Determine the (x, y) coordinate at the center of the cell enclosing the given text.  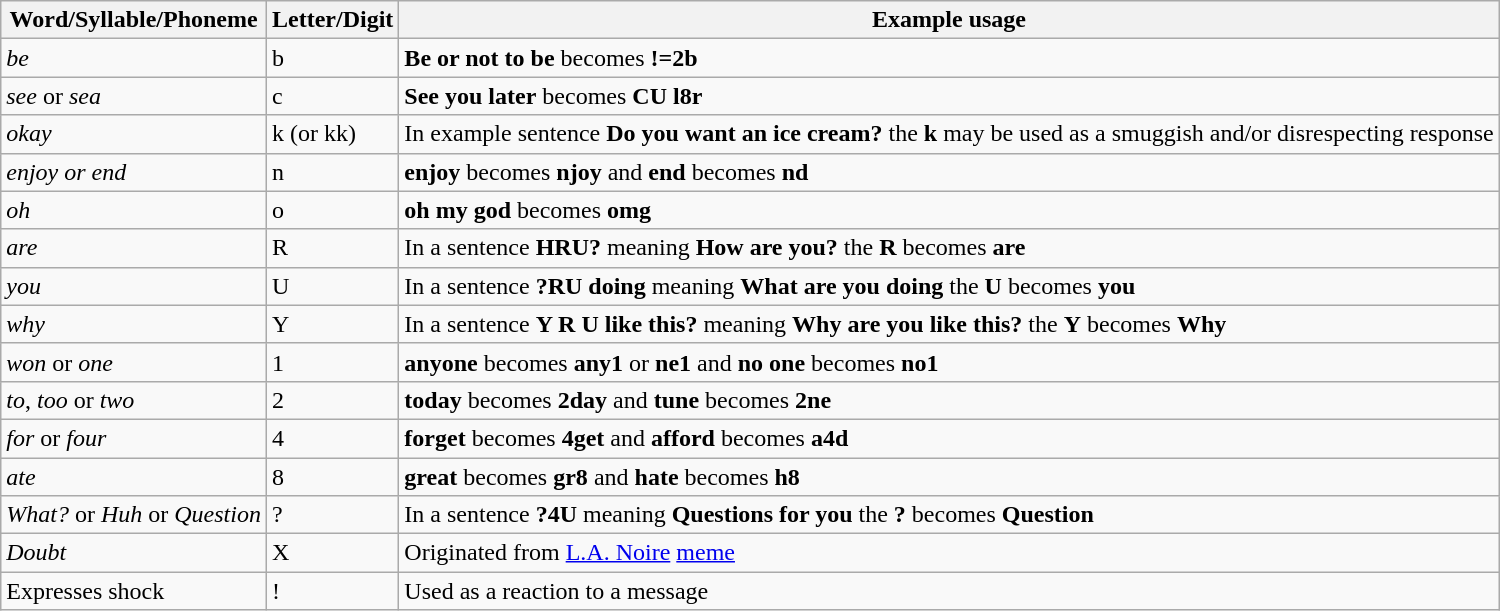
? (332, 515)
to, too or two (134, 400)
4 (332, 438)
Y (332, 324)
enjoy or end (134, 172)
What? or Huh or Question (134, 515)
Example usage (949, 20)
okay (134, 134)
anyone becomes any1 or ne1 and no one becomes no1 (949, 362)
In a sentence ?RU doing meaning What are you doing the U becomes you (949, 286)
n (332, 172)
Word/Syllable/Phoneme (134, 20)
enjoy becomes njoy and end becomes nd (949, 172)
great becomes gr8 and hate becomes h8 (949, 477)
oh my god becomes omg (949, 210)
are (134, 248)
forget becomes 4get and afford becomes a4d (949, 438)
why (134, 324)
R (332, 248)
ate (134, 477)
Expresses shock (134, 591)
Doubt (134, 553)
In a sentence ?4U meaning Questions for you the ? becomes Question (949, 515)
Be or not to be becomes !=2b (949, 58)
be (134, 58)
Used as a reaction to a message (949, 591)
today becomes 2day and tune becomes 2ne (949, 400)
oh (134, 210)
In a sentence Y R U like this? meaning Why are you like this? the Y becomes Why (949, 324)
1 (332, 362)
! (332, 591)
In a sentence HRU? meaning How are you? the R becomes are (949, 248)
k (or kk) (332, 134)
X (332, 553)
for or four (134, 438)
won or one (134, 362)
In example sentence Do you want an ice cream? the k may be used as a smuggish and/or disrespecting response (949, 134)
U (332, 286)
c (332, 96)
b (332, 58)
2 (332, 400)
Originated from L.A. Noire meme (949, 553)
8 (332, 477)
Letter/Digit (332, 20)
see or sea (134, 96)
See you later becomes CU l8r (949, 96)
you (134, 286)
o (332, 210)
